From the cell containing the given text, extract its center point as (x, y) coordinate. 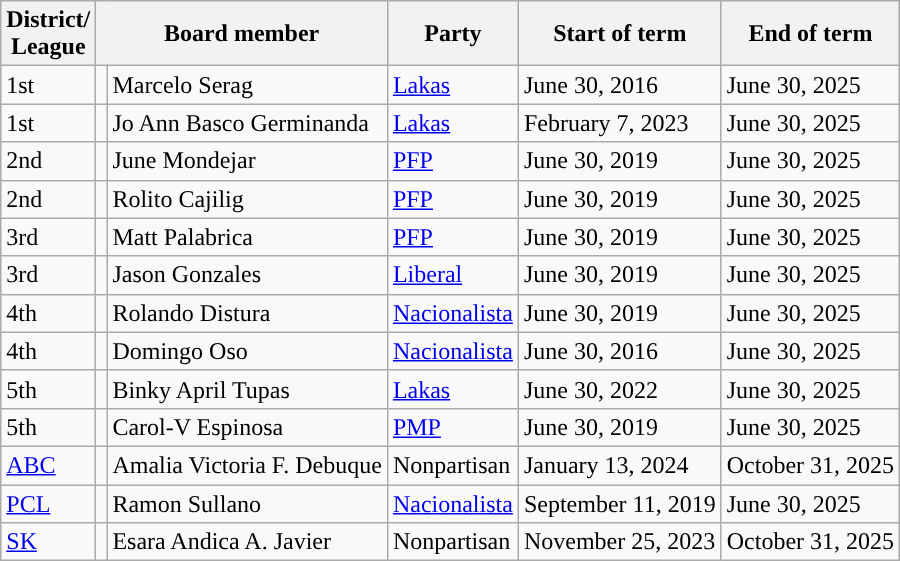
Marcelo Serag (248, 85)
PMP (452, 427)
Carol-V Espinosa (248, 427)
January 13, 2024 (620, 465)
SK (48, 542)
End of term (810, 34)
Matt Palabrica (248, 237)
Jo Ann Basco Germinanda (248, 123)
June Mondejar (248, 161)
Ramon Sullano (248, 503)
ABC (48, 465)
Liberal (452, 275)
Rolito Cajilig (248, 199)
Party (452, 34)
District/League (48, 34)
Domingo Oso (248, 351)
Binky April Tupas (248, 389)
June 30, 2022 (620, 389)
February 7, 2023 (620, 123)
Amalia Victoria F. Debuque (248, 465)
Rolando Distura (248, 313)
Esara Andica A. Javier (248, 542)
Board member (242, 34)
PCL (48, 503)
November 25, 2023 (620, 542)
Jason Gonzales (248, 275)
September 11, 2019 (620, 503)
Start of term (620, 34)
